Capture the cell that displays the provided text and extract its [x, y] central coordinate. 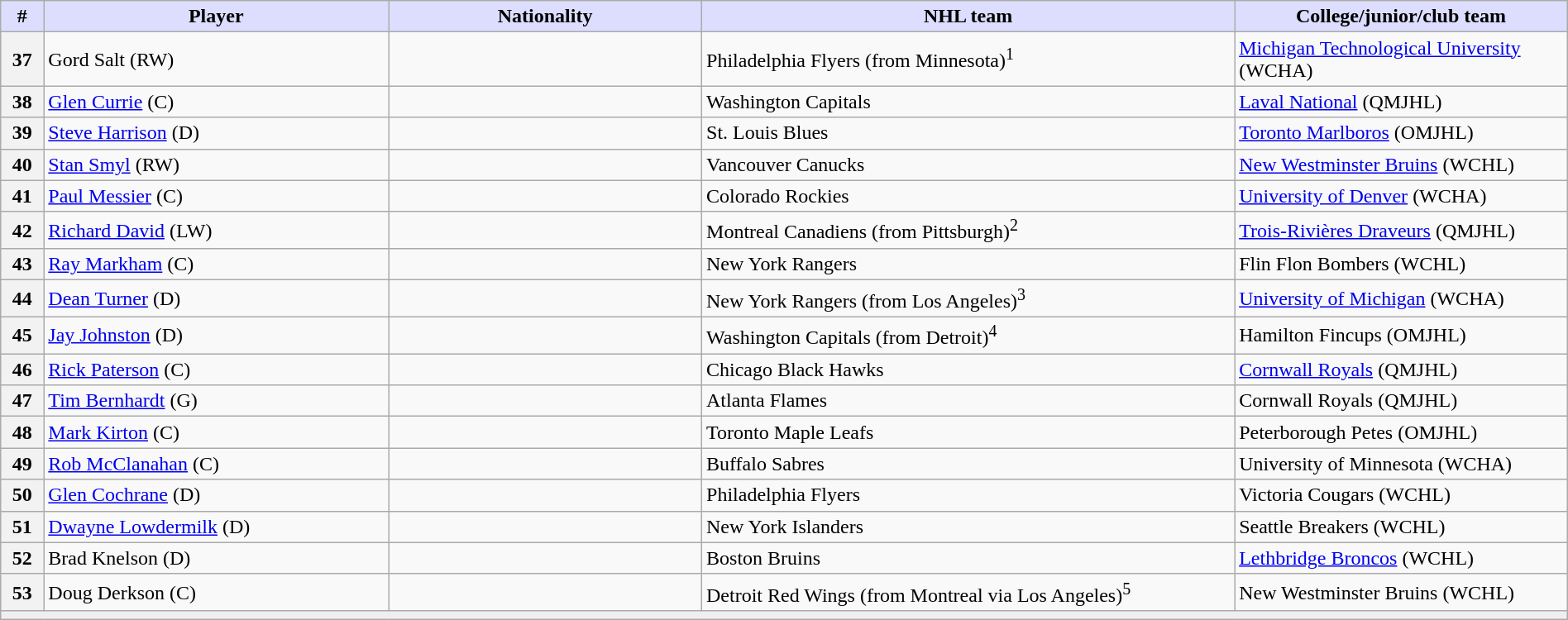
Jay Johnston (D) [217, 336]
Brad Knelson (D) [217, 558]
Hamilton Fincups (OMJHL) [1401, 336]
# [22, 17]
New York Islanders [968, 527]
Nationality [546, 17]
46 [22, 370]
49 [22, 464]
39 [22, 133]
Seattle Breakers (WCHL) [1401, 527]
50 [22, 495]
Toronto Marlboros (OMJHL) [1401, 133]
42 [22, 230]
Vancouver Canucks [968, 165]
53 [22, 592]
Glen Cochrane (D) [217, 495]
Doug Derkson (C) [217, 592]
Flin Flon Bombers (WCHL) [1401, 265]
Buffalo Sabres [968, 464]
NHL team [968, 17]
University of Minnesota (WCHA) [1401, 464]
Trois-Rivières Draveurs (QMJHL) [1401, 230]
New York Rangers (from Los Angeles)3 [968, 299]
41 [22, 196]
Ray Markham (C) [217, 265]
Toronto Maple Leafs [968, 432]
Colorado Rockies [968, 196]
Peterborough Petes (OMJHL) [1401, 432]
Atlanta Flames [968, 401]
University of Michigan (WCHA) [1401, 299]
Gord Salt (RW) [217, 60]
Philadelphia Flyers (from Minnesota)1 [968, 60]
47 [22, 401]
Paul Messier (C) [217, 196]
College/junior/club team [1401, 17]
Montreal Canadiens (from Pittsburgh)2 [968, 230]
Rob McClanahan (C) [217, 464]
51 [22, 527]
New York Rangers [968, 265]
52 [22, 558]
Glen Currie (C) [217, 102]
Michigan Technological University (WCHA) [1401, 60]
45 [22, 336]
48 [22, 432]
40 [22, 165]
37 [22, 60]
Dwayne Lowdermilk (D) [217, 527]
Tim Bernhardt (G) [217, 401]
St. Louis Blues [968, 133]
University of Denver (WCHA) [1401, 196]
Steve Harrison (D) [217, 133]
Mark Kirton (C) [217, 432]
Rick Paterson (C) [217, 370]
Philadelphia Flyers [968, 495]
Stan Smyl (RW) [217, 165]
Chicago Black Hawks [968, 370]
43 [22, 265]
Dean Turner (D) [217, 299]
Player [217, 17]
Victoria Cougars (WCHL) [1401, 495]
Boston Bruins [968, 558]
Laval National (QMJHL) [1401, 102]
Richard David (LW) [217, 230]
Detroit Red Wings (from Montreal via Los Angeles)5 [968, 592]
Washington Capitals (from Detroit)4 [968, 336]
Lethbridge Broncos (WCHL) [1401, 558]
38 [22, 102]
Washington Capitals [968, 102]
44 [22, 299]
